Pinpoint the cell where the given text exists, returning its (x, y) midpoint coordinate. 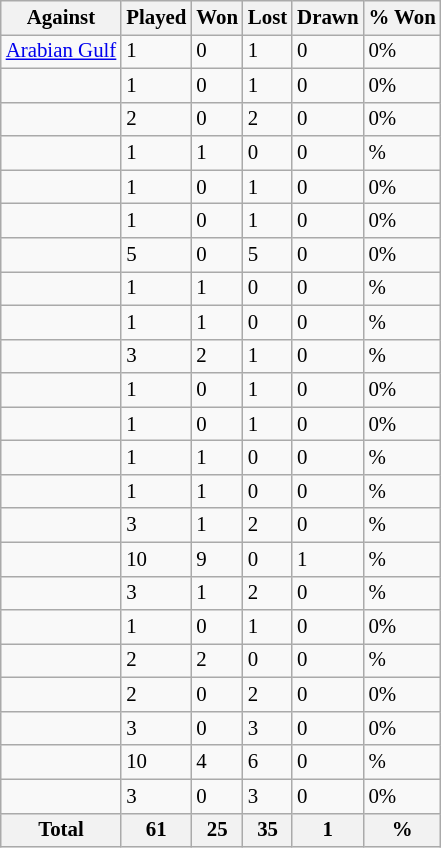
Arabian Gulf (61, 51)
25 (217, 830)
Lost (268, 18)
Total (61, 830)
Drawn (328, 18)
% Won (402, 18)
6 (268, 762)
Won (217, 18)
9 (217, 559)
35 (268, 830)
Played (156, 18)
61 (156, 830)
4 (217, 762)
Against (61, 18)
